Pinpoint the cell where the given text exists, returning its [X, Y] midpoint coordinate. 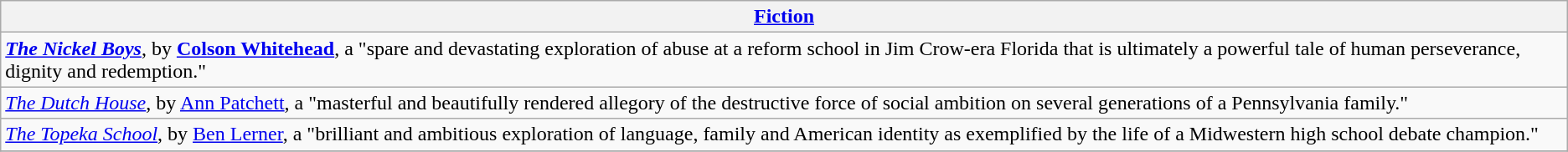
Fiction [784, 17]
